From the cell containing the given text, extract its center point as (x, y) coordinate. 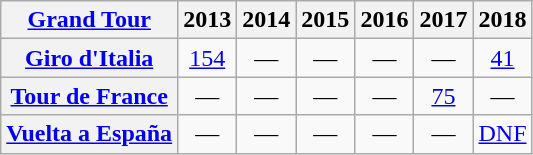
Grand Tour (90, 20)
Tour de France (90, 96)
2013 (208, 20)
Giro d'Italia (90, 58)
75 (444, 96)
154 (208, 58)
2018 (502, 20)
DNF (502, 134)
41 (502, 58)
Vuelta a España (90, 134)
2015 (326, 20)
2017 (444, 20)
2014 (266, 20)
2016 (384, 20)
